Return [x, y] of the center of cell containing provided text 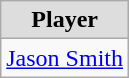
Player [65, 20]
Jason Smith [65, 58]
